For the text-containing cell, return its midpoint in (x, y) coordinate format. 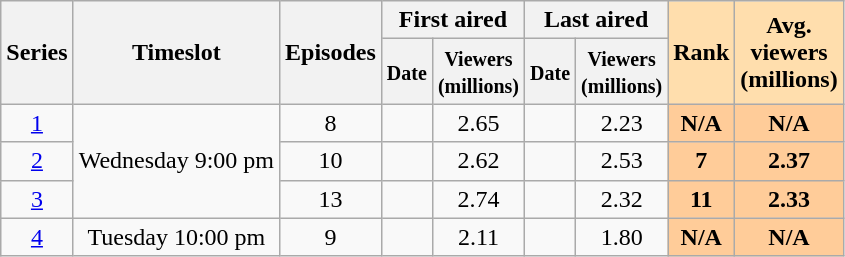
2.74 (478, 199)
9 (331, 237)
1.80 (622, 237)
13 (331, 199)
2.65 (478, 123)
Wednesday 9:00 pm (176, 161)
4 (37, 237)
Tuesday 10:00 pm (176, 237)
2.32 (622, 199)
1 (37, 123)
2.23 (622, 123)
2.62 (478, 161)
2 (37, 161)
10 (331, 161)
Episodes (331, 52)
Series (37, 52)
Rank (702, 52)
3 (37, 199)
11 (702, 199)
2.53 (622, 161)
Last aired (596, 20)
Avg. viewers (millions) (789, 52)
7 (702, 161)
First aired (452, 20)
Timeslot (176, 52)
2.11 (478, 237)
2.33 (789, 199)
2.37 (789, 161)
8 (331, 123)
